Determine the [x, y] coordinate at the center of the cell enclosing the given text.  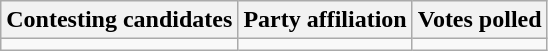
Votes polled [480, 20]
Contesting candidates [120, 20]
Party affiliation [325, 20]
